For the text-containing cell, return its midpoint in (X, Y) coordinate format. 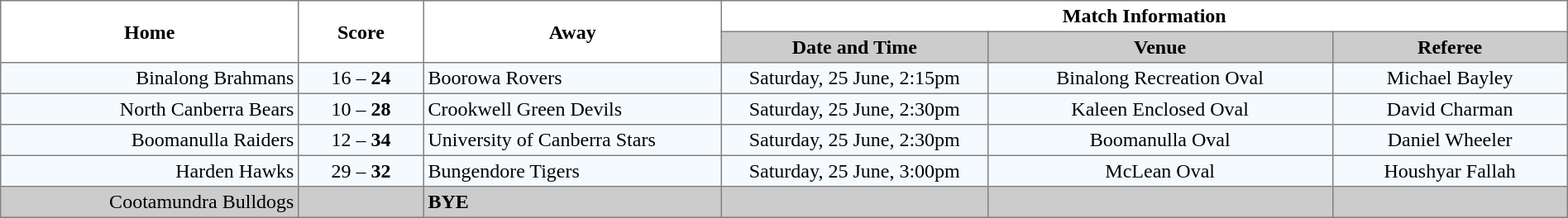
Binalong Recreation Oval (1159, 78)
Boomanulla Oval (1159, 140)
Referee (1450, 47)
Home (150, 31)
Houshyar Fallah (1450, 171)
BYE (572, 202)
Bungendore Tigers (572, 171)
Harden Hawks (150, 171)
10 – 28 (361, 109)
University of Canberra Stars (572, 140)
Score (361, 31)
Away (572, 31)
Saturday, 25 June, 2:15pm (854, 78)
McLean Oval (1159, 171)
Daniel Wheeler (1450, 140)
29 – 32 (361, 171)
David Charman (1450, 109)
North Canberra Bears (150, 109)
Binalong Brahmans (150, 78)
Saturday, 25 June, 3:00pm (854, 171)
12 – 34 (361, 140)
Crookwell Green Devils (572, 109)
Boomanulla Raiders (150, 140)
Boorowa Rovers (572, 78)
Date and Time (854, 47)
16 – 24 (361, 78)
Kaleen Enclosed Oval (1159, 109)
Cootamundra Bulldogs (150, 202)
Venue (1159, 47)
Michael Bayley (1450, 78)
Match Information (1145, 17)
